Detect which cell encompasses the target text, then output its (X, Y) center coordinate. 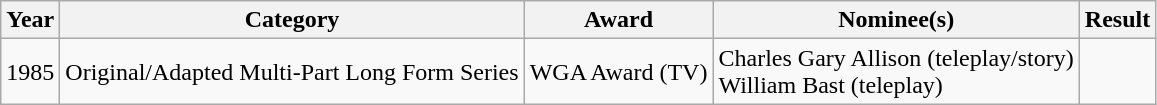
Year (30, 20)
WGA Award (TV) (618, 72)
Charles Gary Allison (teleplay/story)William Bast (teleplay) (896, 72)
Result (1117, 20)
Category (292, 20)
Original/Adapted Multi-Part Long Form Series (292, 72)
Nominee(s) (896, 20)
1985 (30, 72)
Award (618, 20)
